Pinpoint the cell where the given text exists, returning its [X, Y] midpoint coordinate. 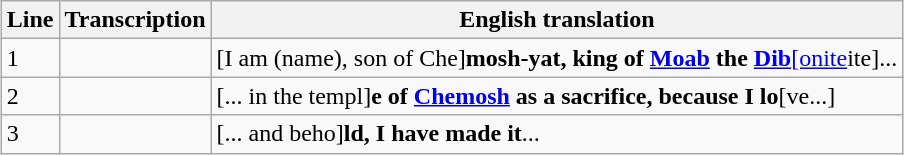
English translation [557, 20]
Line [30, 20]
2 [30, 96]
1 [30, 58]
[... and beho]ld, I have made it... [557, 134]
[I am (name), son of Che]mosh-yat, king of Moab the Dib[oniteite]... [557, 58]
3 [30, 134]
[... in the templ]e of Chemosh as a sacrifice, because I lo[ve...] [557, 96]
Transcription [135, 20]
